For the text-containing cell, return its midpoint in [x, y] coordinate format. 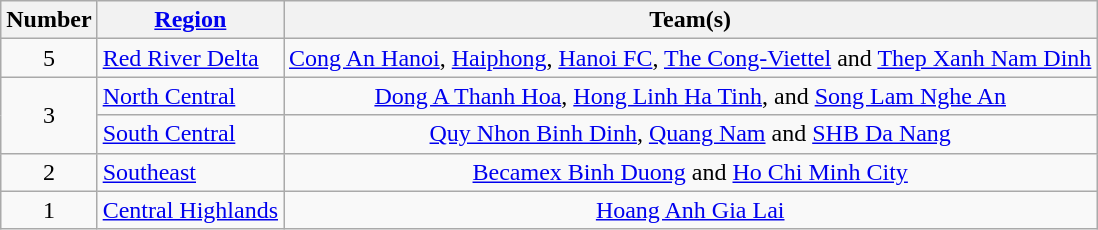
Central Highlands [190, 210]
Red River Delta [190, 58]
Number [49, 20]
Quy Nhon Binh Dinh, Quang Nam and SHB Da Nang [690, 134]
Team(s) [690, 20]
Becamex Binh Duong and Ho Chi Minh City [690, 172]
Dong A Thanh Hoa, Hong Linh Ha Tinh, and Song Lam Nghe An [690, 96]
Hoang Anh Gia Lai [690, 210]
Cong An Hanoi, Haiphong, Hanoi FC, The Cong-Viettel and Thep Xanh Nam Dinh [690, 58]
5 [49, 58]
2 [49, 172]
3 [49, 115]
Region [190, 20]
North Central [190, 96]
Southeast [190, 172]
South Central [190, 134]
1 [49, 210]
